Search for the cell housing the specified text and yield its [X, Y] center coordinate. 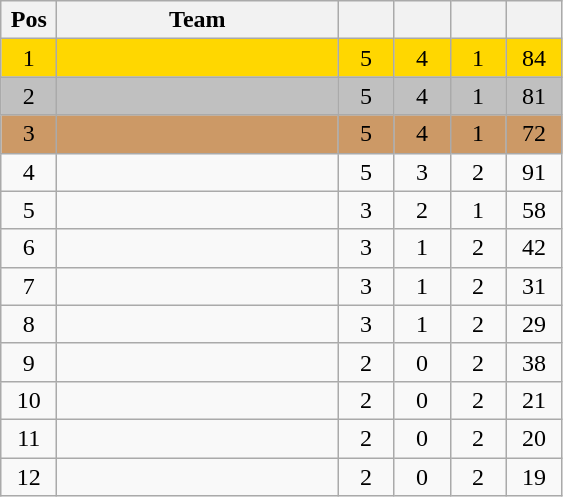
31 [534, 286]
58 [534, 210]
6 [29, 248]
91 [534, 172]
81 [534, 96]
9 [29, 362]
10 [29, 400]
38 [534, 362]
12 [29, 477]
21 [534, 400]
29 [534, 324]
Pos [29, 20]
11 [29, 438]
20 [534, 438]
84 [534, 58]
72 [534, 134]
42 [534, 248]
8 [29, 324]
Team [198, 20]
7 [29, 286]
19 [534, 477]
